For the text-containing cell, return its midpoint in [x, y] coordinate format. 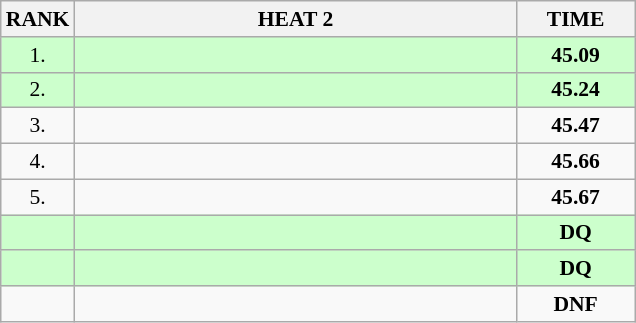
45.67 [576, 197]
HEAT 2 [295, 19]
1. [38, 55]
45.24 [576, 90]
RANK [38, 19]
5. [38, 197]
TIME [576, 19]
45.66 [576, 162]
2. [38, 90]
DNF [576, 304]
45.09 [576, 55]
45.47 [576, 126]
3. [38, 126]
4. [38, 162]
